Detect which cell encompasses the target text, then output its (x, y) center coordinate. 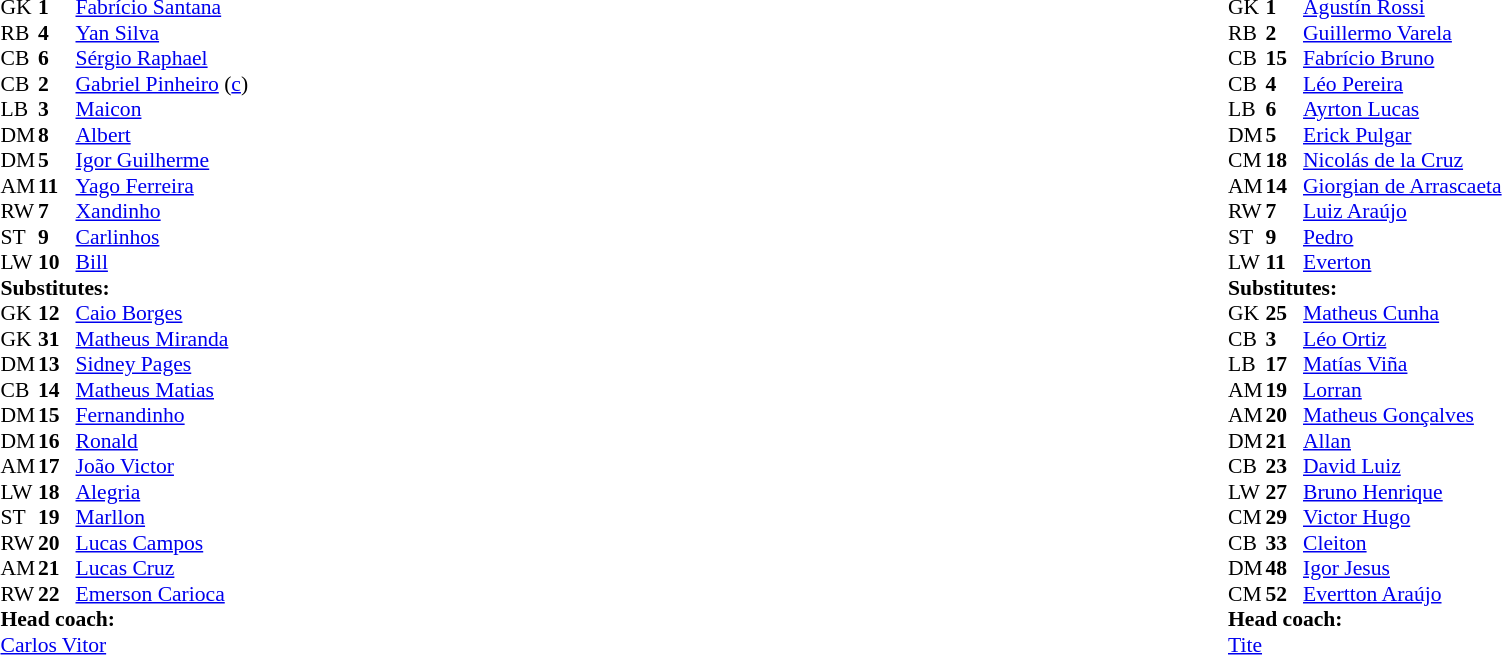
Lorran (1402, 390)
Carlinhos (162, 237)
Nicolás de la Cruz (1402, 161)
Evertton Araújo (1402, 594)
Matheus Miranda (162, 339)
10 (57, 263)
Lucas Campos (162, 543)
Albert (162, 135)
Alegria (162, 492)
Igor Jesus (1402, 569)
Matías Viña (1402, 365)
Léo Ortiz (1402, 339)
Lucas Cruz (162, 569)
Erick Pulgar (1402, 135)
12 (57, 313)
22 (57, 594)
29 (1285, 517)
Fernandinho (162, 415)
48 (1285, 569)
Xandinho (162, 211)
Matheus Matias (162, 390)
Allan (1402, 441)
Matheus Cunha (1402, 313)
Ayrton Lucas (1402, 109)
Giorgian de Arrascaeta (1402, 186)
Bruno Henrique (1402, 492)
David Luiz (1402, 467)
27 (1285, 492)
Yan Silva (162, 33)
Marllon (162, 517)
Igor Guilherme (162, 161)
Sidney Pages (162, 365)
8 (57, 135)
João Victor (162, 467)
Bill (162, 263)
Caio Borges (162, 313)
52 (1285, 594)
Maicon (162, 109)
31 (57, 339)
25 (1285, 313)
Cleiton (1402, 543)
Emerson Carioca (162, 594)
Luiz Araújo (1402, 211)
16 (57, 441)
Yago Ferreira (162, 186)
13 (57, 365)
Ronald (162, 441)
Victor Hugo (1402, 517)
Fabrício Bruno (1402, 59)
Everton (1402, 263)
Léo Pereira (1402, 84)
23 (1285, 467)
Guillermo Varela (1402, 33)
Sérgio Raphael (162, 59)
Matheus Gonçalves (1402, 415)
33 (1285, 543)
Pedro (1402, 237)
Gabriel Pinheiro (c) (162, 84)
